Provide the (x, y) coordinate of the cell's center where the given text is located.  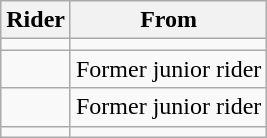
Rider (36, 20)
From (168, 20)
